Pinpoint the cell where the given text exists, returning its [x, y] midpoint coordinate. 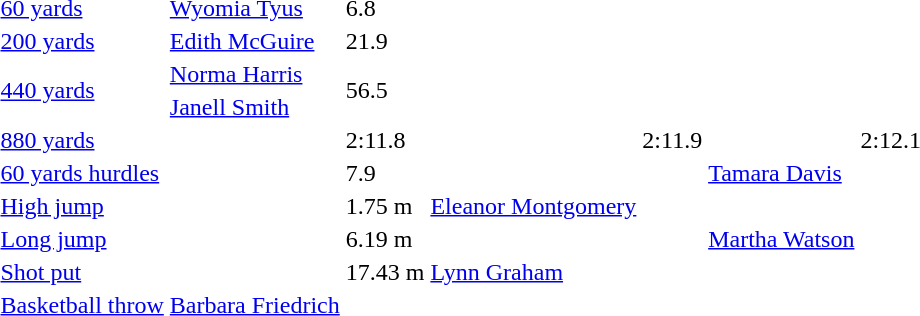
56.5 [385, 90]
2:11.9 [672, 140]
Martha Watson [782, 239]
21.9 [385, 41]
Edith McGuire [254, 41]
1.75 m [385, 206]
7.9 [385, 173]
Eleanor Montgomery [534, 206]
Lynn Graham [534, 272]
17.43 m [385, 272]
6.19 m [385, 239]
Janell Smith [254, 107]
Norma Harris [254, 74]
Tamara Davis [782, 173]
2:11.8 [385, 140]
